Identify which cell holds the provided text, then report its [x, y] central coordinate. 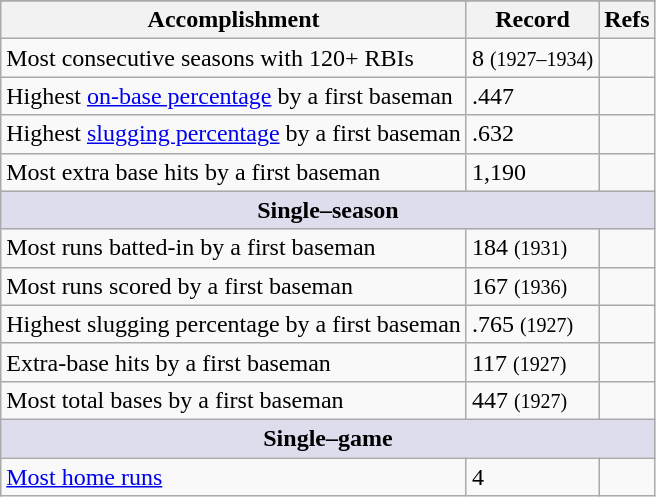
.765 (1927) [532, 324]
Extra-base hits by a first baseman [234, 362]
Record [532, 20]
167 (1936) [532, 286]
Most runs scored by a first baseman [234, 286]
Single–season [328, 210]
Single–game [328, 438]
1,190 [532, 172]
117 (1927) [532, 362]
184 (1931) [532, 248]
Most consecutive seasons with 120+ RBIs [234, 58]
.447 [532, 96]
8 (1927–1934) [532, 58]
Most extra base hits by a first baseman [234, 172]
Highest on-base percentage by a first baseman [234, 96]
.632 [532, 134]
Most total bases by a first baseman [234, 400]
Accomplishment [234, 20]
4 [532, 477]
Refs [627, 20]
Most home runs [234, 477]
Most runs batted-in by a first baseman [234, 248]
447 (1927) [532, 400]
